Return the [x, y] coordinate for the center point of the cell that contains the specified text.  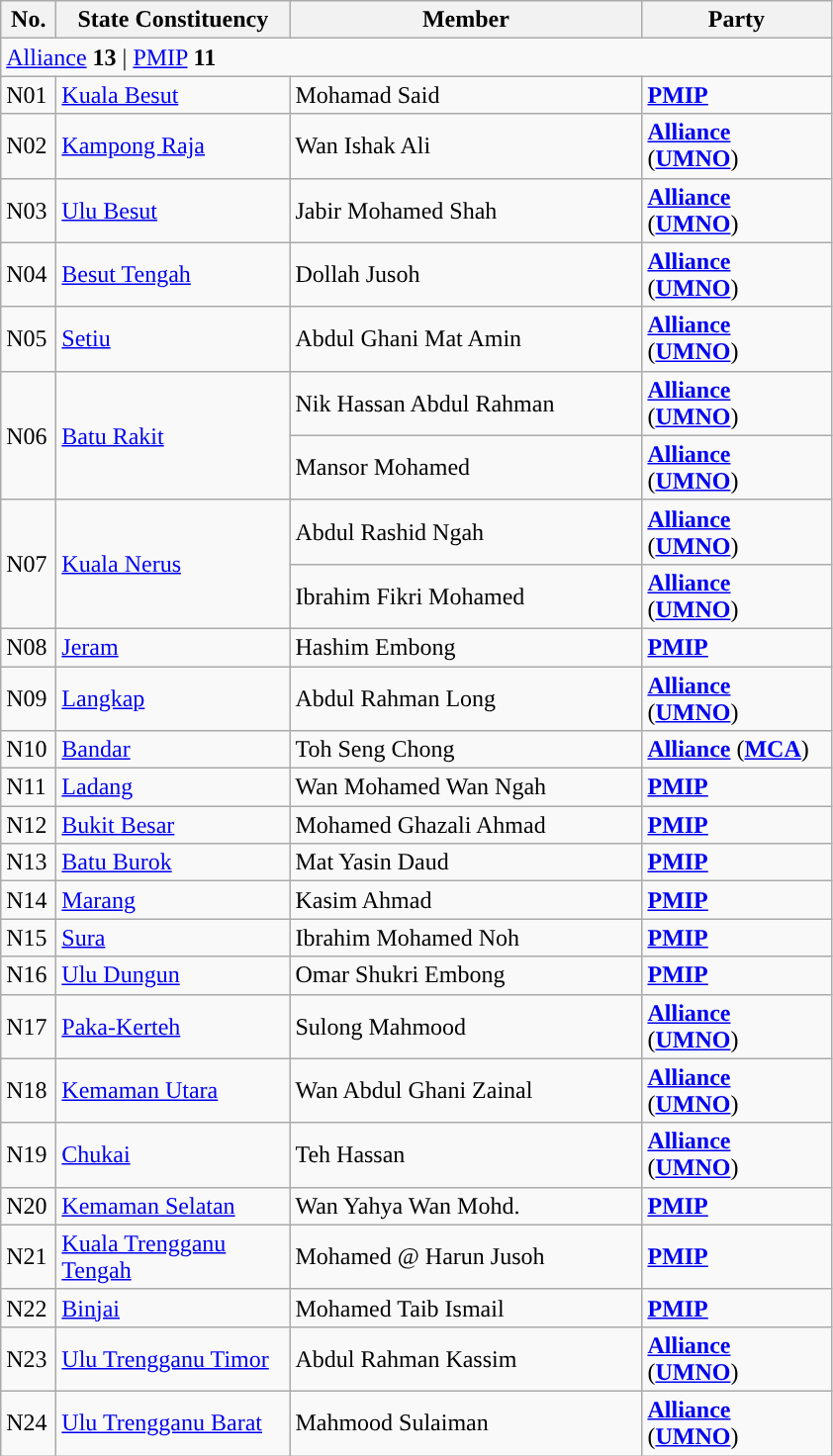
N01 [29, 95]
N10 [29, 750]
N03 [29, 210]
No. [29, 20]
Batu Burok [173, 863]
Toh Seng Chong [466, 750]
Kuala Besut [173, 95]
Kasim Ahmad [466, 900]
N04 [29, 275]
N16 [29, 975]
Ibrahim Fikri Mohamed [466, 595]
Besut Tengah [173, 275]
N06 [29, 435]
Alliance 13 | PMIP 11 [416, 57]
Mansor Mohamed [466, 467]
Mohamed Ghazali Ahmad [466, 825]
N24 [29, 1422]
Paka-Kerteh [173, 1027]
Mohamed Taib Ismail [466, 1308]
Ulu Besut [173, 210]
Abdul Rahman Long [466, 698]
Nik Hassan Abdul Rahman [466, 404]
Alliance (MCA) [736, 750]
Teh Hassan [466, 1155]
Omar Shukri Embong [466, 975]
Binjai [173, 1308]
N18 [29, 1090]
N08 [29, 647]
Ulu Dungun [173, 975]
Ulu Trengganu Timor [173, 1359]
Bukit Besar [173, 825]
N12 [29, 825]
Batu Rakit [173, 435]
Kuala Trengganu Tengah [173, 1256]
Wan Abdul Ghani Zainal [466, 1090]
Kuala Nerus [173, 564]
Wan Ishak Ali [466, 146]
Marang [173, 900]
Kemaman Selatan [173, 1206]
Kampong Raja [173, 146]
N15 [29, 938]
N13 [29, 863]
Langkap [173, 698]
Wan Yahya Wan Mohd. [466, 1206]
Chukai [173, 1155]
N21 [29, 1256]
N05 [29, 338]
N20 [29, 1206]
Wan Mohamed Wan Ngah [466, 787]
Mohamed @ Harun Jusoh [466, 1256]
Jabir Mohamed Shah [466, 210]
N22 [29, 1308]
N07 [29, 564]
Sura [173, 938]
Mohamad Said [466, 95]
N17 [29, 1027]
Abdul Rashid Ngah [466, 532]
Ulu Trengganu Barat [173, 1422]
Bandar [173, 750]
Abdul Rahman Kassim [466, 1359]
Sulong Mahmood [466, 1027]
N11 [29, 787]
Ibrahim Mohamed Noh [466, 938]
Setiu [173, 338]
N19 [29, 1155]
Jeram [173, 647]
Dollah Jusoh [466, 275]
Abdul Ghani Mat Amin [466, 338]
Mahmood Sulaiman [466, 1422]
Hashim Embong [466, 647]
Member [466, 20]
Party [736, 20]
Kemaman Utara [173, 1090]
N23 [29, 1359]
Ladang [173, 787]
N14 [29, 900]
State Constituency [173, 20]
N09 [29, 698]
N02 [29, 146]
Mat Yasin Daud [466, 863]
